Locate the cell with the specified text and output its (x, y) center coordinate. 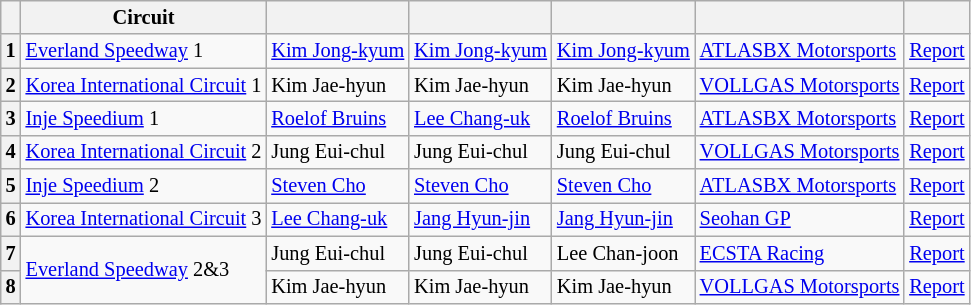
Circuit (144, 17)
3 (11, 118)
Inje Speedium 2 (144, 186)
2 (11, 85)
Lee Chan-joon (624, 253)
Korea International Circuit 2 (144, 152)
Korea International Circuit 1 (144, 85)
6 (11, 219)
8 (11, 287)
Seohan GP (800, 219)
5 (11, 186)
Inje Speedium 1 (144, 118)
4 (11, 152)
7 (11, 253)
Korea International Circuit 3 (144, 219)
1 (11, 51)
ECSTA Racing (800, 253)
Everland Speedway 2&3 (144, 270)
Everland Speedway 1 (144, 51)
